Search for the cell housing the specified text and yield its (X, Y) center coordinate. 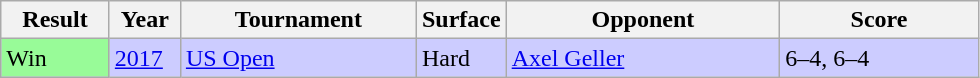
Surface (461, 20)
Score (880, 20)
Hard (461, 58)
US Open (298, 58)
Tournament (298, 20)
Axel Geller (643, 58)
6–4, 6–4 (880, 58)
Year (144, 20)
Result (56, 20)
2017 (144, 58)
Win (56, 58)
Opponent (643, 20)
